Return the [x, y] coordinate for the center point of the cell that contains the specified text.  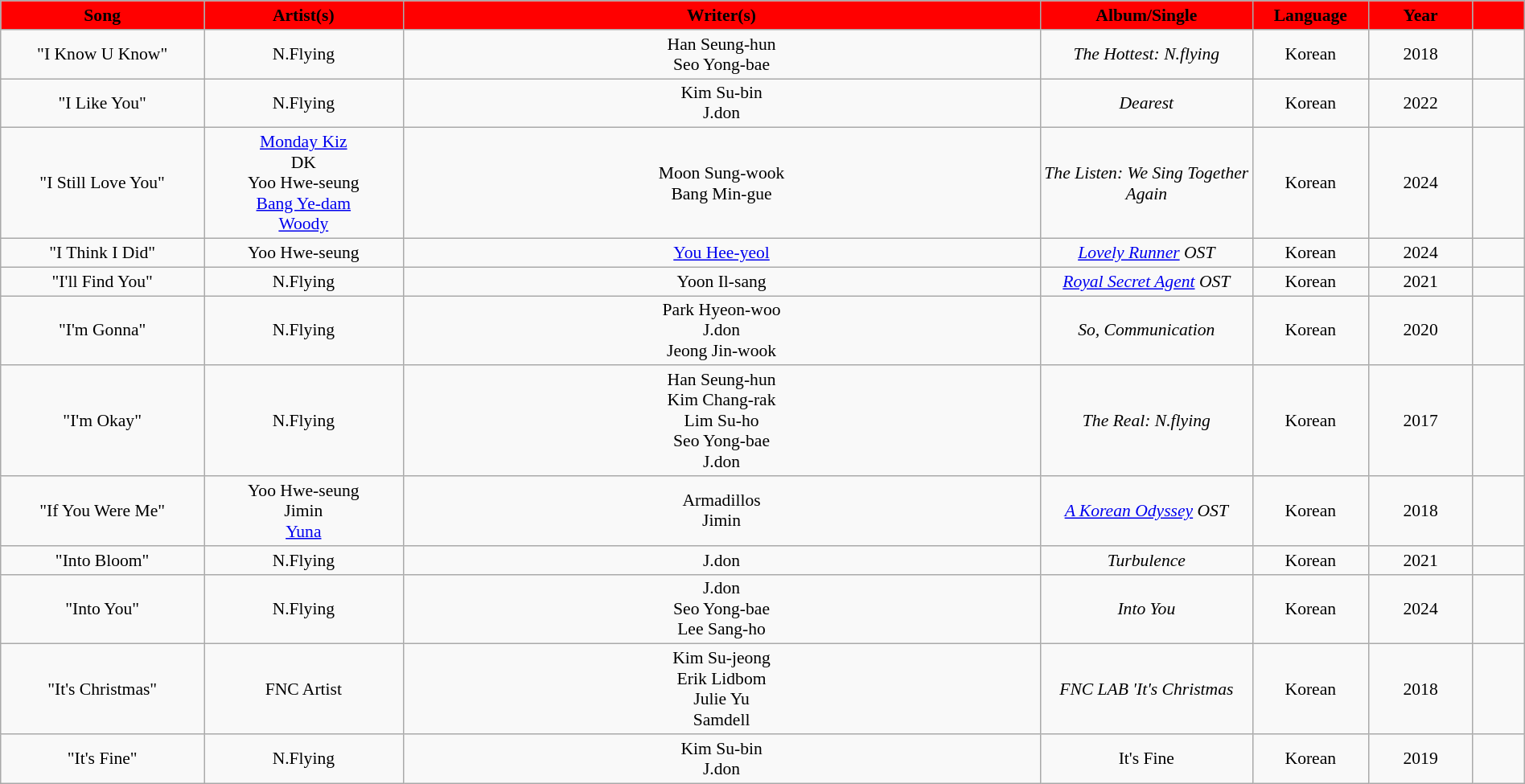
So, Communication [1146, 331]
"I Like You" [103, 103]
You Hee-yeol [721, 252]
The Real: N.flying [1146, 421]
Moon Sung-wook Bang Min-gue [721, 183]
J.don Seo Yong-bae Lee Sang-ho [721, 610]
"Into Bloom" [103, 560]
Yoo Hwe-seung Jimin Yuna [304, 511]
"It's Christmas" [103, 689]
"I Think I Did" [103, 252]
Armadillos Jimin [721, 511]
Park Hyeon-woo J.don Jeong Jin-wook [721, 331]
Into You [1146, 610]
Artist(s) [304, 15]
2020 [1420, 331]
"It's Fine" [103, 759]
J.don [721, 560]
Monday Kiz DK Yoo Hwe-seung Bang Ye-dam Woody [304, 183]
Yoo Hwe-seung [304, 252]
Language [1311, 15]
"I'm Okay" [103, 421]
The Listen: We Sing Together Again [1146, 183]
FNC LAB 'It's Christmas [1146, 689]
"I Still Love You" [103, 183]
Han Seung-hun Seo Yong-bae [721, 53]
A Korean Odyssey OST [1146, 511]
Year [1420, 15]
Turbulence [1146, 560]
Han Seung-hun Kim Chang-rak Lim Su-ho Seo Yong-bae J.don [721, 421]
FNC Artist [304, 689]
"I Know U Know" [103, 53]
Kim Su-jeong Erik Lidbom Julie Yu Samdell [721, 689]
"I'll Find You" [103, 281]
"If You Were Me" [103, 511]
Yoon Il-sang [721, 281]
2019 [1420, 759]
2017 [1420, 421]
"Into You" [103, 610]
2022 [1420, 103]
It's Fine [1146, 759]
Dearest [1146, 103]
Song [103, 15]
Album/Single [1146, 15]
Lovely Runner OST [1146, 252]
Writer(s) [721, 15]
The Hottest: N.flying [1146, 53]
"I'm Gonna" [103, 331]
Royal Secret Agent OST [1146, 281]
